Locate the cell with the specified text and output its (x, y) center coordinate. 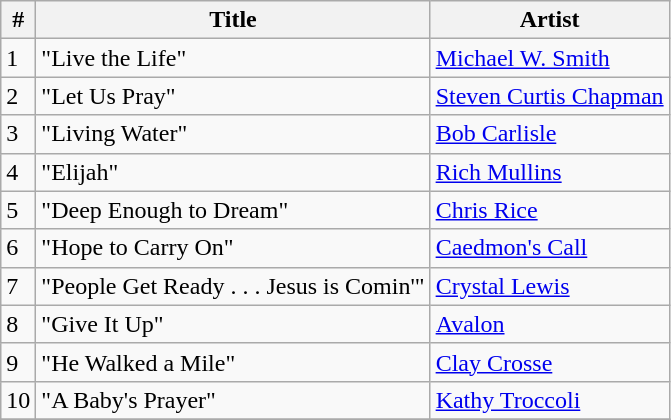
Avalon (550, 324)
Clay Crosse (550, 362)
"Let Us Pray" (233, 96)
"Deep Enough to Dream" (233, 210)
"Living Water" (233, 134)
Steven Curtis Chapman (550, 96)
"Give It Up" (233, 324)
Rich Mullins (550, 172)
Chris Rice (550, 210)
3 (18, 134)
# (18, 20)
"Live the Life" (233, 58)
7 (18, 286)
Artist (550, 20)
6 (18, 248)
1 (18, 58)
Crystal Lewis (550, 286)
Caedmon's Call (550, 248)
"People Get Ready . . . Jesus is Comin'" (233, 286)
"A Baby's Prayer" (233, 400)
8 (18, 324)
"Elijah" (233, 172)
"Hope to Carry On" (233, 248)
Kathy Troccoli (550, 400)
Title (233, 20)
2 (18, 96)
Michael W. Smith (550, 58)
9 (18, 362)
10 (18, 400)
"He Walked a Mile" (233, 362)
5 (18, 210)
4 (18, 172)
Bob Carlisle (550, 134)
